Output the (x, y) coordinate of the center of the cell containing the given text.  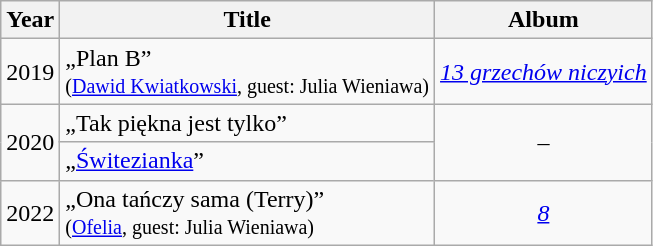
2019 (30, 72)
2020 (30, 142)
„Plan B”(Dawid Kwiatkowski, guest: Julia Wieniawa) (248, 72)
8 (544, 212)
Year (30, 20)
13 grzechów niczyich (544, 72)
Title (248, 20)
„Tak piękna jest tylko” (248, 123)
– (544, 142)
„Świtezianka” (248, 161)
Album (544, 20)
„Ona tańczy sama (Terry)”(Ofelia, guest: Julia Wieniawa) (248, 212)
2022 (30, 212)
